Identify which cell holds the provided text, then report its (X, Y) central coordinate. 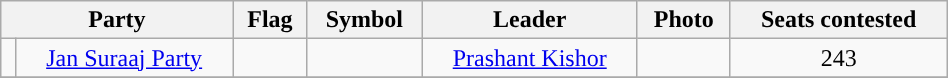
Symbol (364, 20)
Leader (530, 20)
Jan Suraaj Party (124, 58)
Photo (684, 20)
243 (838, 58)
Flag (270, 20)
Seats contested (838, 20)
Prashant Kishor (530, 58)
Party (117, 20)
